Identify which cell holds the provided text, then report its (X, Y) central coordinate. 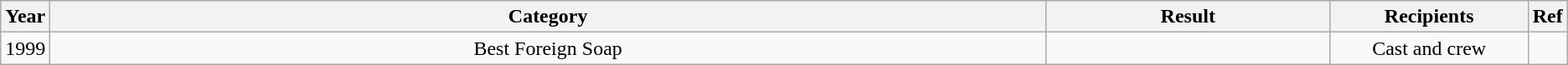
Result (1188, 17)
Recipients (1429, 17)
1999 (25, 48)
Best Foreign Soap (548, 48)
Ref (1548, 17)
Category (548, 17)
Cast and crew (1429, 48)
Year (25, 17)
